Identify which cell holds the provided text, then report its [x, y] central coordinate. 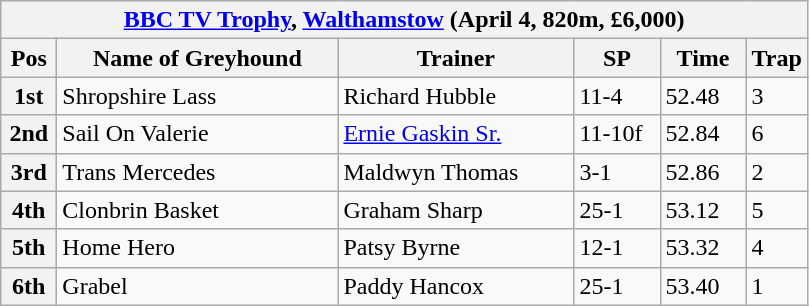
53.12 [703, 210]
Paddy Hancox [456, 286]
Time [703, 58]
SP [617, 58]
Pos [29, 58]
6 [776, 134]
Shropshire Lass [198, 96]
3 [776, 96]
Maldwyn Thomas [456, 172]
Name of Greyhound [198, 58]
BBC TV Trophy, Walthamstow (April 4, 820m, £6,000) [404, 20]
52.86 [703, 172]
5 [776, 210]
6th [29, 286]
4th [29, 210]
5th [29, 248]
52.84 [703, 134]
11-10f [617, 134]
Richard Hubble [456, 96]
Home Hero [198, 248]
Trainer [456, 58]
Graham Sharp [456, 210]
4 [776, 248]
53.32 [703, 248]
52.48 [703, 96]
Grabel [198, 286]
Patsy Byrne [456, 248]
3rd [29, 172]
2 [776, 172]
Sail On Valerie [198, 134]
Trap [776, 58]
Ernie Gaskin Sr. [456, 134]
3-1 [617, 172]
53.40 [703, 286]
1 [776, 286]
Clonbrin Basket [198, 210]
1st [29, 96]
11-4 [617, 96]
12-1 [617, 248]
Trans Mercedes [198, 172]
2nd [29, 134]
